From the cell containing the given text, extract its center point as [x, y] coordinate. 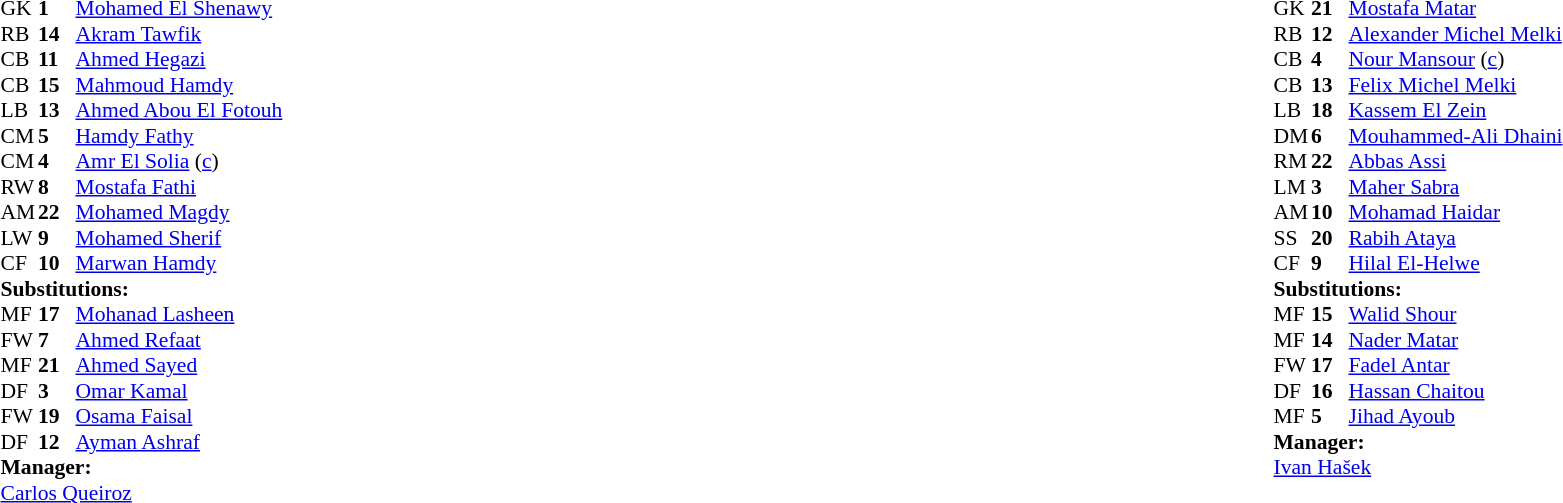
Nader Matar [1455, 340]
Fadel Antar [1455, 365]
21 [57, 365]
Mohamad Haidar [1455, 213]
LM [1292, 187]
Mouhammed-Ali Dhaini [1455, 136]
Maher Sabra [1455, 187]
SS [1292, 238]
Jihad Ayoub [1455, 417]
Hilal El-Helwe [1455, 263]
Ayman Ashraf [180, 442]
Abbas Assi [1455, 161]
Mahmoud Hamdy [180, 85]
Ahmed Sayed [180, 365]
Mohamed Sherif [180, 238]
Mohanad Lasheen [180, 315]
RW [19, 187]
Felix Michel Melki [1455, 85]
Walid Shour [1455, 315]
Hamdy Fathy [180, 136]
Marwan Hamdy [180, 263]
Omar Kamal [180, 391]
Ahmed Refaat [180, 340]
Hassan Chaitou [1455, 391]
Ahmed Abou El Fotouh [180, 111]
LW [19, 238]
11 [57, 59]
Alexander Michel Melki [1455, 34]
19 [57, 417]
16 [1330, 391]
18 [1330, 111]
20 [1330, 238]
Osama Faisal [180, 417]
Ahmed Hegazi [180, 59]
RM [1292, 161]
6 [1330, 136]
Mohamed Magdy [180, 213]
Nour Mansour (c) [1455, 59]
8 [57, 187]
7 [57, 340]
Ivan Hašek [1418, 467]
Mostafa Fathi [180, 187]
DM [1292, 136]
Akram Tawfik [180, 34]
Rabih Ataya [1455, 238]
Amr El Solia (c) [180, 161]
Kassem El Zein [1455, 111]
